Detect which cell encompasses the target text, then output its [x, y] center coordinate. 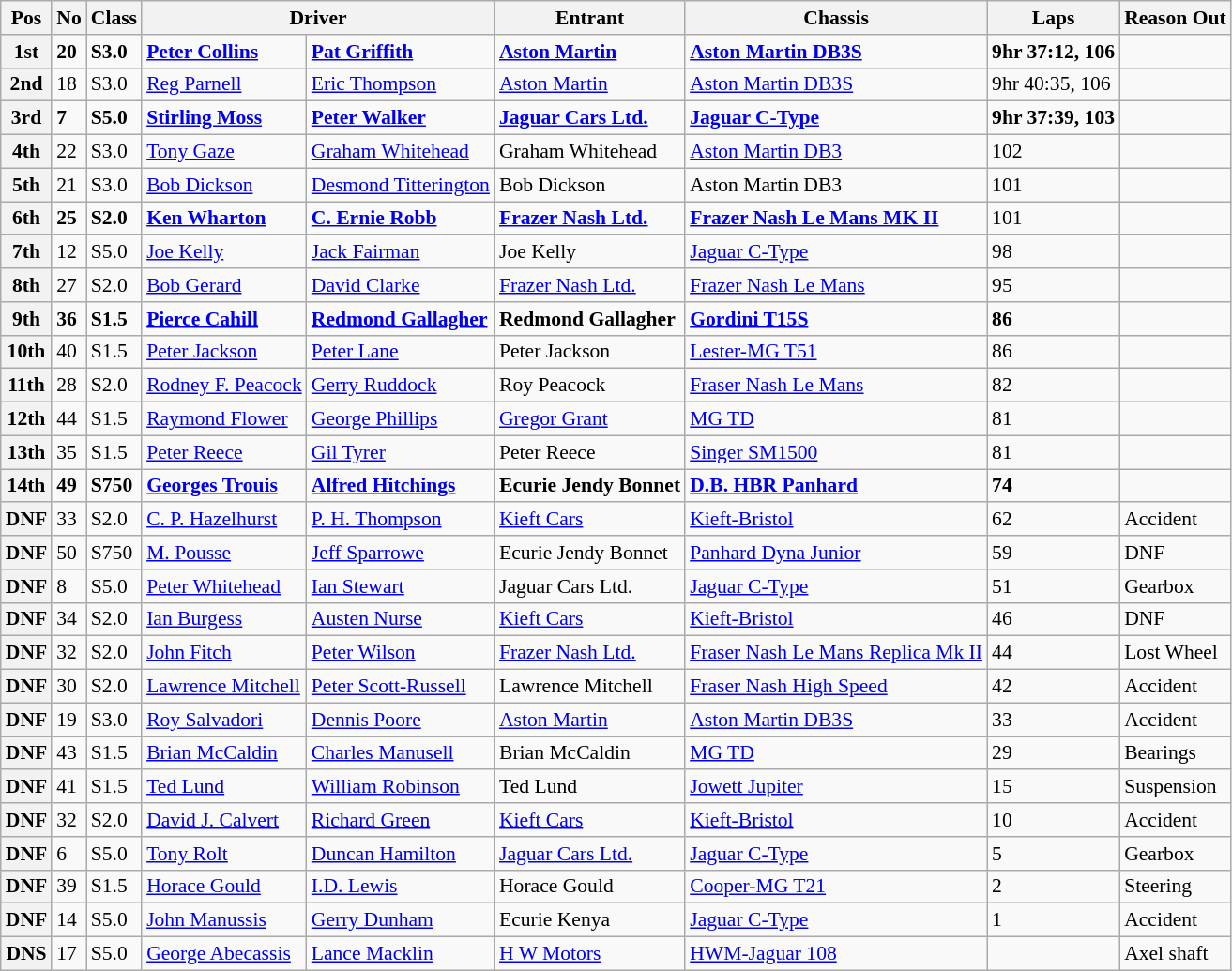
62 [1053, 520]
Peter Wilson [401, 653]
14 [69, 920]
Desmond Titterington [401, 185]
Ian Burgess [224, 619]
3rd [26, 118]
I.D. Lewis [401, 887]
2 [1053, 887]
14th [26, 486]
Ecurie Kenya [589, 920]
Panhard Dyna Junior [836, 553]
Driver [318, 18]
Roy Salvadori [224, 720]
HWM-Jaguar 108 [836, 954]
19 [69, 720]
Peter Lane [401, 352]
Fraser Nash High Speed [836, 687]
41 [69, 787]
Bearings [1175, 753]
Raymond Flower [224, 419]
18 [69, 84]
David J. Calvert [224, 820]
Gregor Grant [589, 419]
Stirling Moss [224, 118]
No [69, 18]
27 [69, 285]
46 [1053, 619]
Tony Rolt [224, 854]
Jowett Jupiter [836, 787]
John Fitch [224, 653]
Fraser Nash Le Mans [836, 386]
Ian Stewart [401, 586]
7th [26, 252]
29 [1053, 753]
Jack Fairman [401, 252]
5 [1053, 854]
20 [69, 52]
Suspension [1175, 787]
102 [1053, 152]
Roy Peacock [589, 386]
42 [1053, 687]
DNS [26, 954]
9th [26, 319]
Ken Wharton [224, 219]
Tony Gaze [224, 152]
Laps [1053, 18]
Fraser Nash Le Mans Replica Mk II [836, 653]
2nd [26, 84]
28 [69, 386]
10th [26, 352]
David Clarke [401, 285]
Pat Griffith [401, 52]
Reg Parnell [224, 84]
P. H. Thompson [401, 520]
30 [69, 687]
13th [26, 452]
Frazer Nash Le Mans [836, 285]
4th [26, 152]
95 [1053, 285]
9hr 40:35, 106 [1053, 84]
5th [26, 185]
Peter Collins [224, 52]
Pos [26, 18]
Jeff Sparrowe [401, 553]
39 [69, 887]
Duncan Hamilton [401, 854]
Class [114, 18]
George Phillips [401, 419]
C. P. Hazelhurst [224, 520]
49 [69, 486]
Bob Gerard [224, 285]
George Abecassis [224, 954]
M. Pousse [224, 553]
51 [1053, 586]
Pierce Cahill [224, 319]
Lance Macklin [401, 954]
21 [69, 185]
Richard Green [401, 820]
12 [69, 252]
Peter Walker [401, 118]
1st [26, 52]
Peter Whitehead [224, 586]
17 [69, 954]
34 [69, 619]
Gil Tyrer [401, 452]
Frazer Nash Le Mans MK II [836, 219]
1 [1053, 920]
Alfred Hitchings [401, 486]
Entrant [589, 18]
Gerry Dunham [401, 920]
22 [69, 152]
Singer SM1500 [836, 452]
11th [26, 386]
Gerry Ruddock [401, 386]
9hr 37:39, 103 [1053, 118]
25 [69, 219]
H W Motors [589, 954]
Georges Trouis [224, 486]
9hr 37:12, 106 [1053, 52]
6th [26, 219]
43 [69, 753]
Reason Out [1175, 18]
6 [69, 854]
Charles Manusell [401, 753]
7 [69, 118]
Austen Nurse [401, 619]
12th [26, 419]
8 [69, 586]
36 [69, 319]
Steering [1175, 887]
Lester-MG T51 [836, 352]
Dennis Poore [401, 720]
40 [69, 352]
Eric Thompson [401, 84]
Chassis [836, 18]
William Robinson [401, 787]
D.B. HBR Panhard [836, 486]
59 [1053, 553]
10 [1053, 820]
Gordini T15S [836, 319]
Lost Wheel [1175, 653]
Peter Scott-Russell [401, 687]
Axel shaft [1175, 954]
15 [1053, 787]
Rodney F. Peacock [224, 386]
35 [69, 452]
74 [1053, 486]
98 [1053, 252]
82 [1053, 386]
Cooper-MG T21 [836, 887]
C. Ernie Robb [401, 219]
John Manussis [224, 920]
8th [26, 285]
50 [69, 553]
